Provide the [x, y] coordinate of the cell's center where the given text is located.  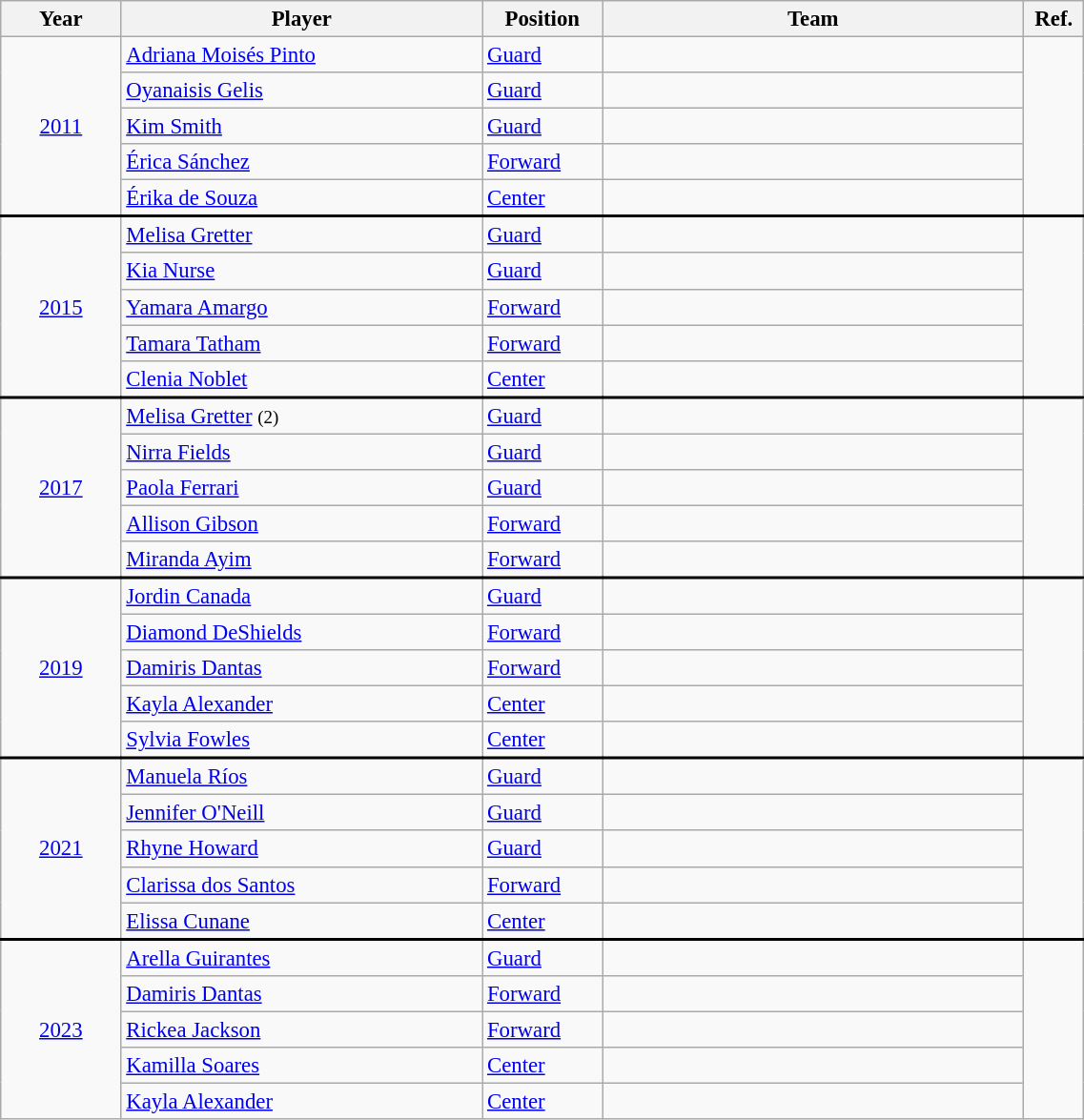
Arella Guirantes [301, 957]
Miranda Ayim [301, 560]
2023 [61, 1029]
Nirra Fields [301, 452]
Érica Sánchez [301, 162]
Elissa Cunane [301, 921]
Player [301, 19]
Diamond DeShields [301, 633]
Rhyne Howard [301, 849]
Allison Gibson [301, 523]
Jordin Canada [301, 596]
Kim Smith [301, 127]
Érika de Souza [301, 198]
Tamara Tatham [301, 343]
Jennifer O'Neill [301, 813]
Sylvia Fowles [301, 740]
Ref. [1054, 19]
Paola Ferrari [301, 488]
Adriana Moisés Pinto [301, 55]
Rickea Jackson [301, 1029]
Melisa Gretter (2) [301, 416]
Oyanaisis Gelis [301, 91]
Kia Nurse [301, 272]
2015 [61, 307]
Kamilla Soares [301, 1066]
Yamara Amargo [301, 307]
2021 [61, 848]
Position [542, 19]
2011 [61, 128]
Clarissa dos Santos [301, 885]
Manuela Ríos [301, 777]
2019 [61, 667]
Year [61, 19]
2017 [61, 488]
Team [813, 19]
Clenia Noblet [301, 378]
Melisa Gretter [301, 234]
